Capture the cell that displays the provided text and extract its (X, Y) central coordinate. 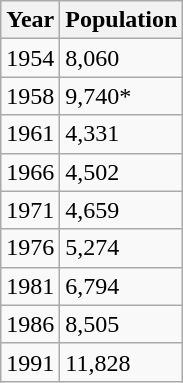
Year (30, 20)
Population (122, 20)
8,060 (122, 58)
8,505 (122, 324)
6,794 (122, 286)
1981 (30, 286)
1961 (30, 134)
1991 (30, 362)
5,274 (122, 248)
4,502 (122, 172)
11,828 (122, 362)
1966 (30, 172)
1971 (30, 210)
1986 (30, 324)
1958 (30, 96)
1954 (30, 58)
4,659 (122, 210)
1976 (30, 248)
9,740* (122, 96)
4,331 (122, 134)
